Capture the cell that displays the provided text and extract its (X, Y) central coordinate. 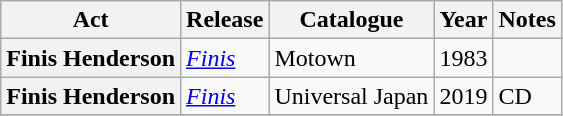
Act (91, 20)
Year (464, 20)
Release (225, 20)
Catalogue (352, 20)
CD (527, 96)
Notes (527, 20)
1983 (464, 58)
Universal Japan (352, 96)
Motown (352, 58)
2019 (464, 96)
